Capture the cell that displays the provided text and extract its (X, Y) central coordinate. 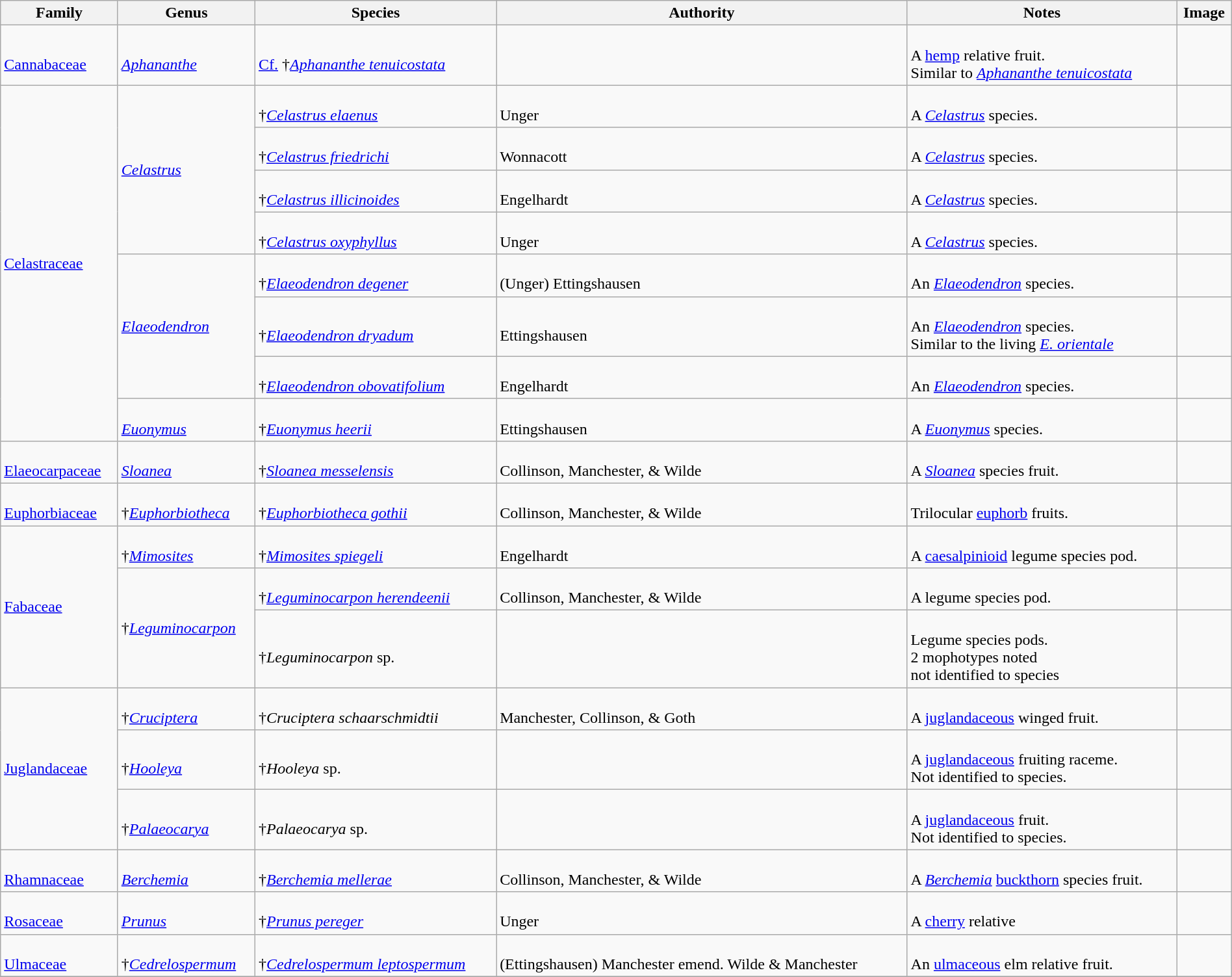
†Euphorbiotheca gothii (376, 504)
Species (376, 13)
†Leguminocarpon sp. (376, 649)
†Prunus pereger (376, 913)
(Ettingshausen) Manchester emend. Wilde & Manchester (702, 956)
†Palaeocarya (186, 820)
†Euonymus heerii (376, 420)
Fabaceae (60, 606)
A juglandaceous fruit. Not identified to species. (1042, 820)
Celastraceae (60, 263)
Notes (1042, 13)
A legume species pod. (1042, 589)
†Berchemia mellerae (376, 871)
†Mimosites spiegeli (376, 546)
†Cruciptera (186, 709)
†Celastrus illicinoides (376, 191)
†Celastrus elaenus (376, 107)
Juglandaceae (60, 768)
Aphananthe (186, 55)
†Celastrus friedrichi (376, 148)
†Cedrelospermum leptospermum (376, 956)
†Cruciptera schaarschmidtii (376, 709)
Family (60, 13)
†Mimosites (186, 546)
Image (1205, 13)
Cf. †Aphananthe tenuicostata (376, 55)
A juglandaceous winged fruit. (1042, 709)
Rosaceae (60, 913)
†Elaeodendron dryadum (376, 326)
Elaeodendron (186, 326)
A hemp relative fruit.Similar to Aphananthe tenuicostata (1042, 55)
Authority (702, 13)
†Leguminocarpon herendeenii (376, 589)
Celastrus (186, 170)
†Palaeocarya sp. (376, 820)
†Elaeodendron degener (376, 276)
Elaeocarpaceae (60, 462)
Legume species pods. 2 mophotypes noted not identified to species (1042, 649)
Ulmaceae (60, 956)
†Elaeodendron obovatifolium (376, 377)
Berchemia (186, 871)
†Euphorbiotheca (186, 504)
Prunus (186, 913)
Sloanea (186, 462)
Cannabaceae (60, 55)
†Sloanea messelensis (376, 462)
†Leguminocarpon (186, 628)
A cherry relative (1042, 913)
Wonnacott (702, 148)
An ulmaceous elm relative fruit. (1042, 956)
A juglandaceous fruiting raceme. Not identified to species. (1042, 760)
Manchester, Collinson, & Goth (702, 709)
Genus (186, 13)
An Elaeodendron species. Similar to the living E. orientale (1042, 326)
Euonymus (186, 420)
A caesalpinioid legume species pod. (1042, 546)
A Euonymus species. (1042, 420)
†Celastrus oxyphyllus (376, 233)
Trilocular euphorb fruits. (1042, 504)
†Hooleya (186, 760)
Euphorbiaceae (60, 504)
(Unger) Ettingshausen (702, 276)
A Berchemia buckthorn species fruit. (1042, 871)
A Sloanea species fruit. (1042, 462)
Rhamnaceae (60, 871)
†Cedrelospermum (186, 956)
†Hooleya sp. (376, 760)
